Output the (x, y) coordinate of the center of the cell containing the given text.  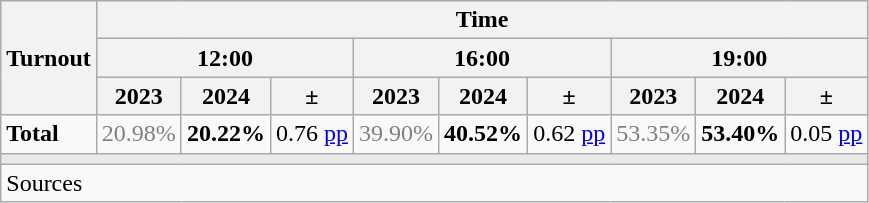
Sources (434, 183)
20.98% (138, 134)
53.40% (740, 134)
12:00 (224, 58)
19:00 (740, 58)
53.35% (654, 134)
20.22% (226, 134)
Total (49, 134)
Time (482, 20)
39.90% (396, 134)
0.05 pp (826, 134)
0.76 pp (312, 134)
0.62 pp (570, 134)
40.52% (484, 134)
16:00 (482, 58)
Turnout (49, 58)
